Scan for the cell matching the given text and deliver its [x, y] coordinate at center. 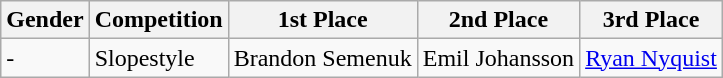
Emil Johansson [498, 58]
2nd Place [498, 20]
- [45, 58]
Competition [158, 20]
Gender [45, 20]
Ryan Nyquist [652, 58]
3rd Place [652, 20]
Brandon Semenuk [322, 58]
Slopestyle [158, 58]
1st Place [322, 20]
